Scan for the cell matching the given text and deliver its (x, y) coordinate at center. 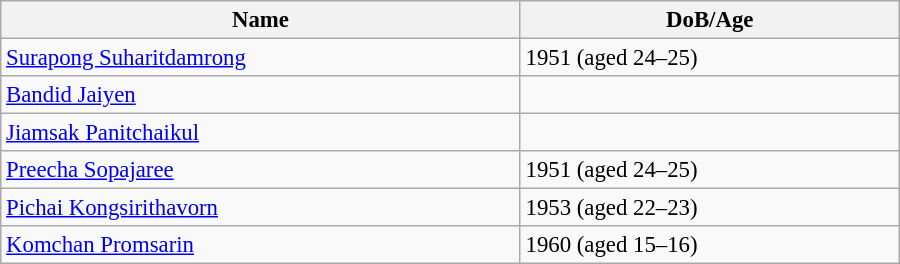
1960 (aged 15–16) (710, 245)
Pichai Kongsirithavorn (260, 208)
Surapong Suharitdamrong (260, 58)
Bandid Jaiyen (260, 95)
Name (260, 20)
DoB/Age (710, 20)
Jiamsak Panitchaikul (260, 133)
Preecha Sopajaree (260, 170)
1953 (aged 22–23) (710, 208)
Komchan Promsarin (260, 245)
